Search for the cell housing the specified text and yield its (x, y) center coordinate. 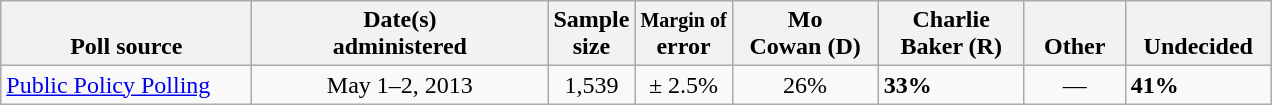
Undecided (1198, 34)
26% (805, 85)
± 2.5% (684, 85)
Public Policy Polling (126, 85)
Samplesize (592, 34)
Poll source (126, 34)
Other (1074, 34)
MoCowan (D) (805, 34)
1,539 (592, 85)
41% (1198, 85)
33% (951, 85)
Margin oferror (684, 34)
— (1074, 85)
CharlieBaker (R) (951, 34)
Date(s)administered (400, 34)
May 1–2, 2013 (400, 85)
